For the text-containing cell, return its midpoint in (X, Y) coordinate format. 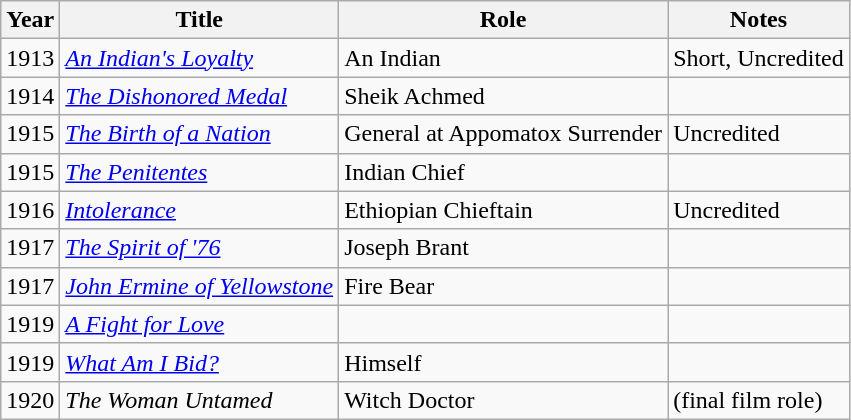
1914 (30, 96)
Indian Chief (504, 172)
An Indian (504, 58)
Witch Doctor (504, 400)
Role (504, 20)
Title (200, 20)
Ethiopian Chieftain (504, 210)
The Spirit of '76 (200, 248)
(final film role) (759, 400)
Intolerance (200, 210)
Fire Bear (504, 286)
John Ermine of Yellowstone (200, 286)
The Birth of a Nation (200, 134)
General at Appomatox Surrender (504, 134)
The Dishonored Medal (200, 96)
A Fight for Love (200, 324)
Sheik Achmed (504, 96)
1920 (30, 400)
1916 (30, 210)
An Indian's Loyalty (200, 58)
Notes (759, 20)
Year (30, 20)
Joseph Brant (504, 248)
Short, Uncredited (759, 58)
The Penitentes (200, 172)
The Woman Untamed (200, 400)
What Am I Bid? (200, 362)
Himself (504, 362)
1913 (30, 58)
